Return (x, y) of the center of cell containing provided text 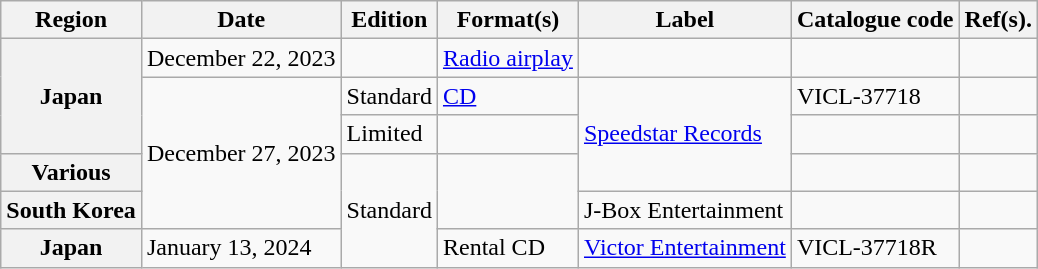
CD (508, 96)
Format(s) (508, 20)
December 27, 2023 (241, 153)
Region (72, 20)
Ref(s). (998, 20)
Various (72, 172)
Radio airplay (508, 58)
Speedstar Records (684, 134)
Rental CD (508, 248)
Catalogue code (875, 20)
Victor Entertainment (684, 248)
Label (684, 20)
Date (241, 20)
J-Box Entertainment (684, 210)
January 13, 2024 (241, 248)
VICL-37718 (875, 96)
South Korea (72, 210)
December 22, 2023 (241, 58)
Limited (389, 134)
Edition (389, 20)
VICL-37718R (875, 248)
